Pinpoint the cell where the given text exists, returning its [x, y] midpoint coordinate. 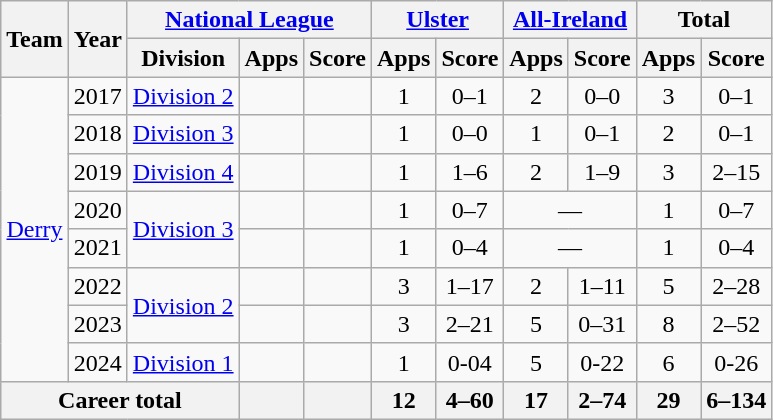
Derry [35, 229]
Division [183, 58]
2–74 [602, 400]
29 [668, 400]
6–134 [736, 400]
1–11 [602, 286]
2024 [98, 362]
Career total [120, 400]
0-26 [736, 362]
Division 1 [183, 362]
6 [668, 362]
1–17 [470, 286]
0–31 [602, 324]
2019 [98, 172]
4–60 [470, 400]
2–28 [736, 286]
0-22 [602, 362]
Year [98, 39]
All-Ireland [570, 20]
2–15 [736, 172]
1–6 [470, 172]
2–52 [736, 324]
0-04 [470, 362]
Ulster [437, 20]
12 [403, 400]
2018 [98, 134]
2023 [98, 324]
2–21 [470, 324]
Total [704, 20]
1–9 [602, 172]
2022 [98, 286]
17 [536, 400]
National League [249, 20]
2020 [98, 210]
Division 4 [183, 172]
2021 [98, 248]
2017 [98, 96]
8 [668, 324]
Team [35, 39]
